Scan for the cell matching the given text and deliver its (X, Y) coordinate at center. 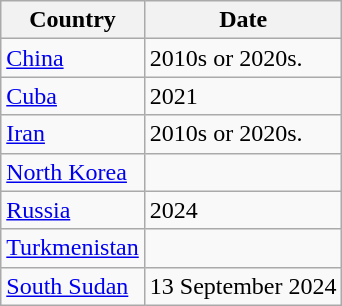
Iran (73, 134)
North Korea (73, 172)
China (73, 58)
13 September 2024 (243, 286)
South Sudan (73, 286)
Russia (73, 210)
Turkmenistan (73, 248)
2024 (243, 210)
Date (243, 20)
Country (73, 20)
2021 (243, 96)
Cuba (73, 96)
